Identify which cell holds the provided text, then report its (X, Y) central coordinate. 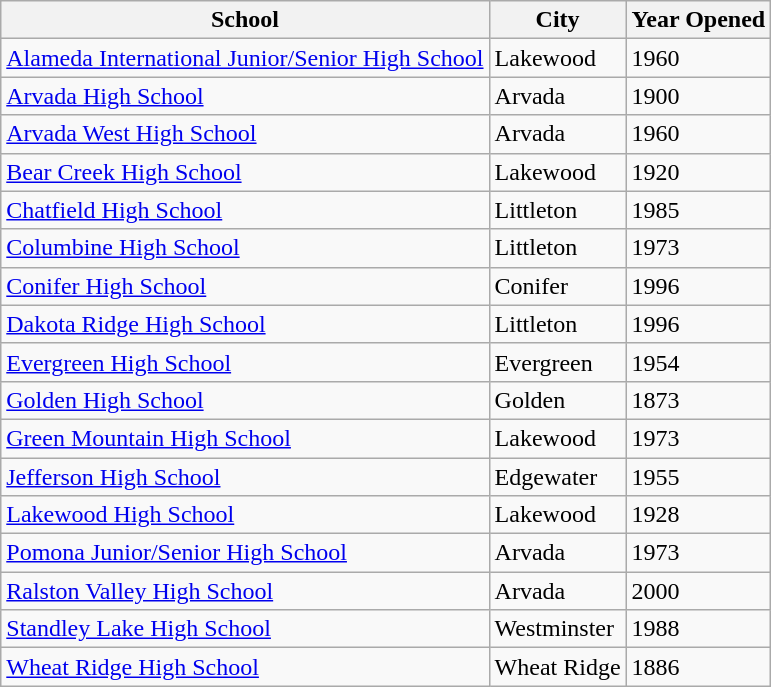
Standley Lake High School (245, 629)
Golden (558, 400)
1900 (698, 96)
Ralston Valley High School (245, 591)
1954 (698, 362)
Conifer (558, 286)
Golden High School (245, 400)
1955 (698, 477)
1928 (698, 515)
Green Mountain High School (245, 438)
Edgewater (558, 477)
Columbine High School (245, 248)
Dakota Ridge High School (245, 324)
City (558, 20)
Alameda International Junior/Senior High School (245, 58)
Arvada High School (245, 96)
Arvada West High School (245, 134)
Bear Creek High School (245, 172)
Jefferson High School (245, 477)
Pomona Junior/Senior High School (245, 553)
Chatfield High School (245, 210)
Westminster (558, 629)
1988 (698, 629)
Evergreen (558, 362)
1873 (698, 400)
Year Opened (698, 20)
School (245, 20)
Lakewood High School (245, 515)
2000 (698, 591)
1920 (698, 172)
1886 (698, 667)
Wheat Ridge High School (245, 667)
Conifer High School (245, 286)
Wheat Ridge (558, 667)
Evergreen High School (245, 362)
1985 (698, 210)
